Pinpoint the cell where the given text exists, returning its [X, Y] midpoint coordinate. 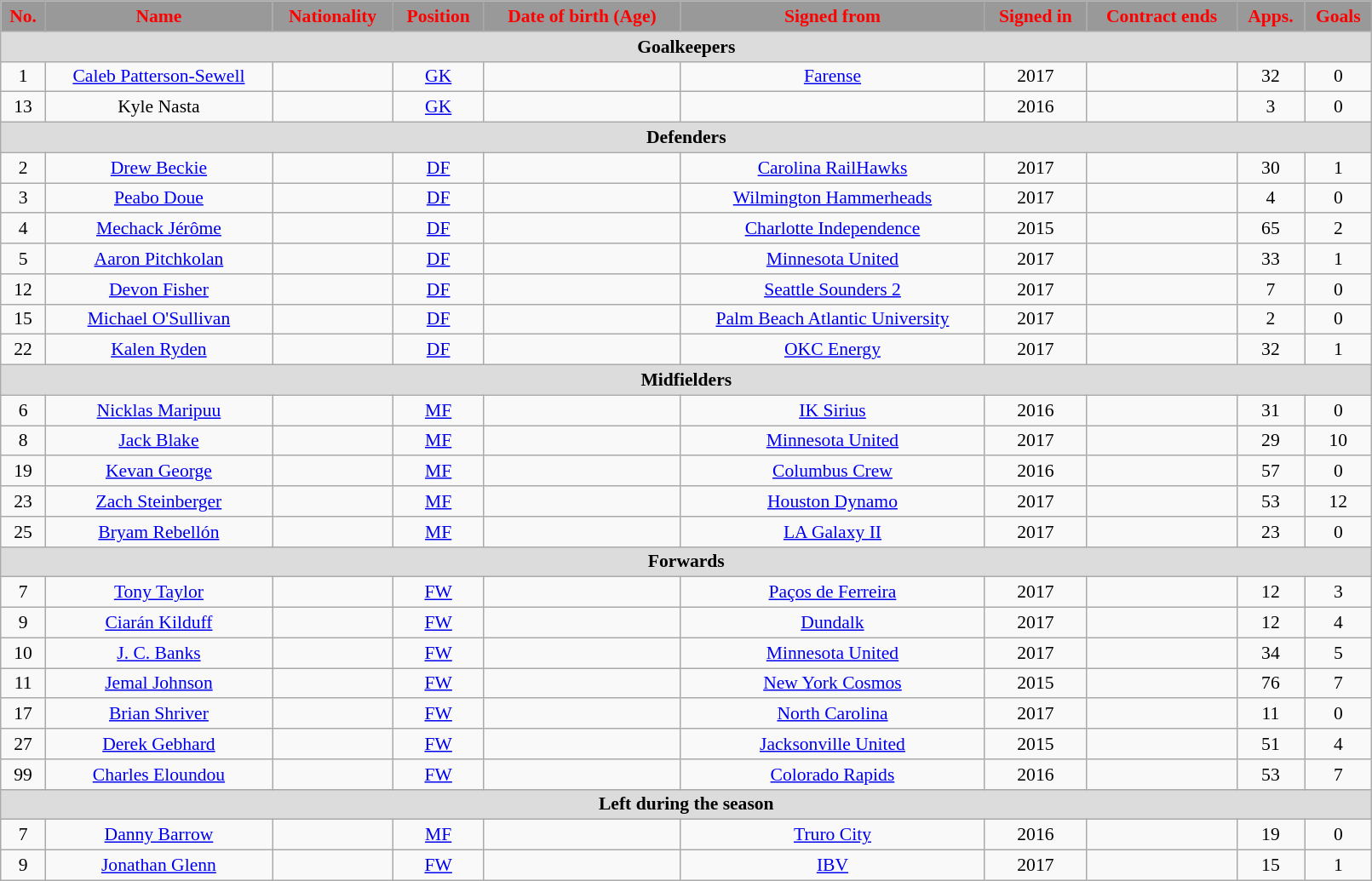
IBV [832, 866]
Signed in [1036, 16]
Danny Barrow [158, 835]
Signed from [832, 16]
34 [1271, 653]
Aaron Pitchkolan [158, 259]
13 [24, 107]
Left during the season [686, 804]
Devon Fisher [158, 289]
Palm Beach Atlantic University [832, 319]
Position [439, 16]
Houston Dynamo [832, 501]
Columbus Crew [832, 472]
Midfielders [686, 380]
Jonathan Glenn [158, 866]
Ciarán Kilduff [158, 623]
Tony Taylor [158, 592]
Brian Shriver [158, 714]
Jacksonville United [832, 744]
99 [24, 775]
Charlotte Independence [832, 229]
Kevan George [158, 472]
51 [1271, 744]
North Carolina [832, 714]
Seattle Sounders 2 [832, 289]
Date of birth (Age) [583, 16]
Goalkeepers [686, 47]
J. C. Banks [158, 653]
IK Sirius [832, 410]
31 [1271, 410]
27 [24, 744]
Truro City [832, 835]
65 [1271, 229]
8 [24, 441]
Drew Beckie [158, 168]
Jack Blake [158, 441]
Nationality [333, 16]
Dundalk [832, 623]
33 [1271, 259]
Farense [832, 77]
Colorado Rapids [832, 775]
Name [158, 16]
Caleb Patterson-Sewell [158, 77]
22 [24, 350]
Wilmington Hammerheads [832, 198]
25 [24, 532]
Mechack Jérôme [158, 229]
17 [24, 714]
57 [1271, 472]
Michael O'Sullivan [158, 319]
Nicklas Maripuu [158, 410]
OKC Energy [832, 350]
29 [1271, 441]
Charles Eloundou [158, 775]
Peabo Doue [158, 198]
Paços de Ferreira [832, 592]
6 [24, 410]
Bryam Rebellón [158, 532]
Contract ends [1162, 16]
Jemal Johnson [158, 684]
Derek Gebhard [158, 744]
Kyle Nasta [158, 107]
Carolina RailHawks [832, 168]
Zach Steinberger [158, 501]
Apps. [1271, 16]
76 [1271, 684]
No. [24, 16]
Forwards [686, 562]
30 [1271, 168]
Goals [1339, 16]
LA Galaxy II [832, 532]
New York Cosmos [832, 684]
Defenders [686, 138]
Kalen Ryden [158, 350]
